Identify which cell holds the provided text, then report its (x, y) central coordinate. 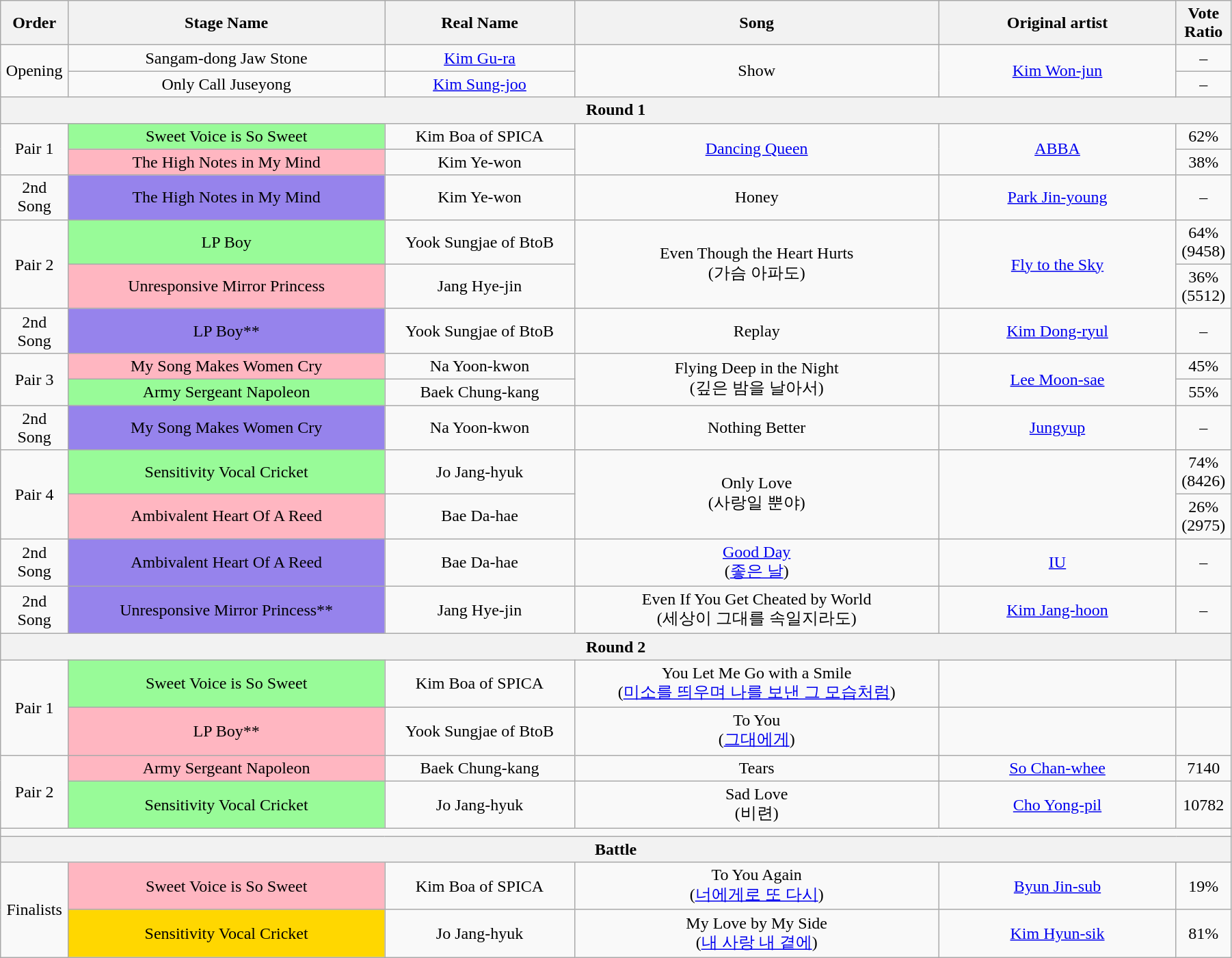
38% (1203, 162)
Sad Love(비련) (756, 805)
Unresponsive Mirror Princess** (227, 610)
Opening (34, 71)
Dancing Queen (756, 149)
Finalists (34, 909)
Battle (616, 849)
So Chan-whee (1057, 768)
IU (1057, 563)
You Let Me Go with a Smile(미소를 띄우며 나를 보낸 그 모습처럼) (756, 684)
19% (1203, 886)
Kim Sung-joo (480, 84)
Round 1 (616, 110)
To You Again(너에게로 또 다시) (756, 886)
Pair 3 (34, 379)
To You(그대에게) (756, 731)
Even If You Get Cheated by World(세상이 그대를 속일지라도) (756, 610)
81% (1203, 933)
LP Boy (227, 242)
Only Call Juseyong (227, 84)
My Love by My Side(내 사랑 내 곁에) (756, 933)
62% (1203, 136)
64%(9458) (1203, 242)
Park Jin-young (1057, 197)
Only Love(사랑일 뿐야) (756, 494)
Real Name (480, 23)
Vote Ratio (1203, 23)
10782 (1203, 805)
Flying Deep in the Night(깊은 밤을 날아서) (756, 379)
45% (1203, 366)
Kim Won-jun (1057, 71)
Round 2 (616, 647)
Sangam-dong Jaw Stone (227, 58)
Kim Gu-ra (480, 58)
74%(8426) (1203, 472)
Show (756, 71)
36%(5512) (1203, 286)
Stage Name (227, 23)
Pair 4 (34, 494)
Good Day(좋은 날) (756, 563)
Fly to the Sky (1057, 264)
Replay (756, 331)
Unresponsive Mirror Princess (227, 286)
Byun Jin-sub (1057, 886)
Lee Moon-sae (1057, 379)
Honey (756, 197)
Tears (756, 768)
Cho Yong-pil (1057, 805)
Kim Hyun-sik (1057, 933)
Even Though the Heart Hurts(가슴 아파도) (756, 264)
Jungyup (1057, 427)
7140 (1203, 768)
26%(2975) (1203, 517)
55% (1203, 392)
ABBA (1057, 149)
Original artist (1057, 23)
Nothing Better (756, 427)
Song (756, 23)
Kim Jang-hoon (1057, 610)
Order (34, 23)
Kim Dong-ryul (1057, 331)
